From the cell containing the given text, extract its center point as (x, y) coordinate. 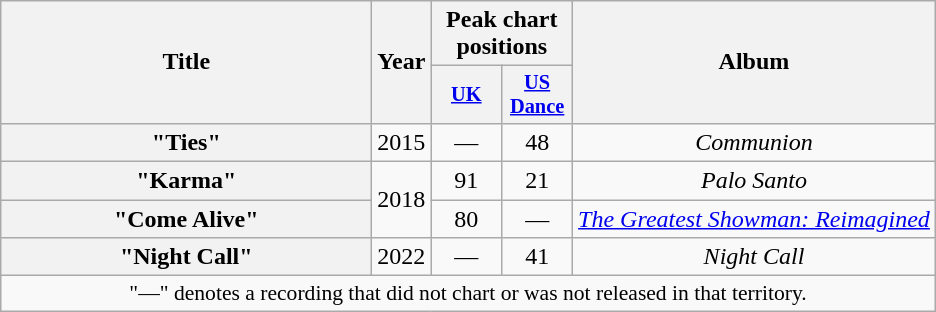
Album (754, 62)
Peak chart positions (502, 34)
80 (466, 219)
"Karma" (186, 181)
2015 (402, 142)
2022 (402, 257)
2018 (402, 200)
USDance (538, 95)
21 (538, 181)
Title (186, 62)
"—" denotes a recording that did not chart or was not released in that territory. (468, 294)
Palo Santo (754, 181)
"Ties" (186, 142)
Year (402, 62)
"Night Call" (186, 257)
Communion (754, 142)
48 (538, 142)
41 (538, 257)
Night Call (754, 257)
The Greatest Showman: Reimagined (754, 219)
91 (466, 181)
"Come Alive" (186, 219)
UK (466, 95)
